For the text-containing cell, return its midpoint in [X, Y] coordinate format. 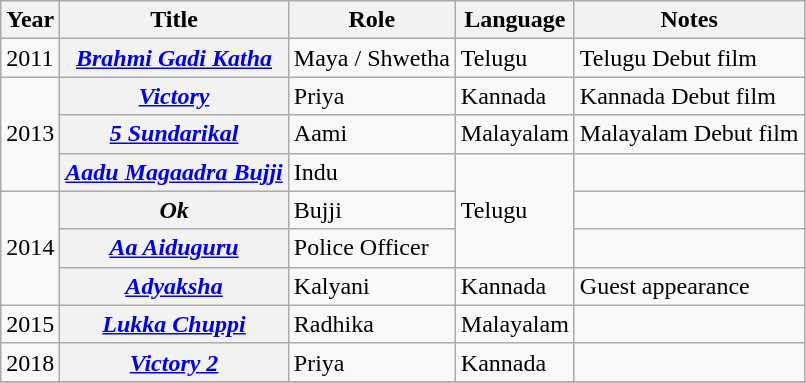
Ok [174, 210]
Aami [372, 134]
Notes [689, 20]
Year [30, 20]
Role [372, 20]
2015 [30, 324]
Guest appearance [689, 286]
Malayalam Debut film [689, 134]
Victory 2 [174, 362]
Lukka Chuppi [174, 324]
Telugu Debut film [689, 58]
Title [174, 20]
Brahmi Gadi Katha [174, 58]
Police Officer [372, 248]
Language [514, 20]
Aadu Magaadra Bujji [174, 172]
Aa Aiduguru [174, 248]
Adyaksha [174, 286]
2013 [30, 134]
2014 [30, 248]
Indu [372, 172]
2018 [30, 362]
Victory [174, 96]
Kalyani [372, 286]
Kannada Debut film [689, 96]
Radhika [372, 324]
5 Sundarikal [174, 134]
Bujji [372, 210]
Maya / Shwetha [372, 58]
2011 [30, 58]
